Return [X, Y] of the center of cell containing provided text 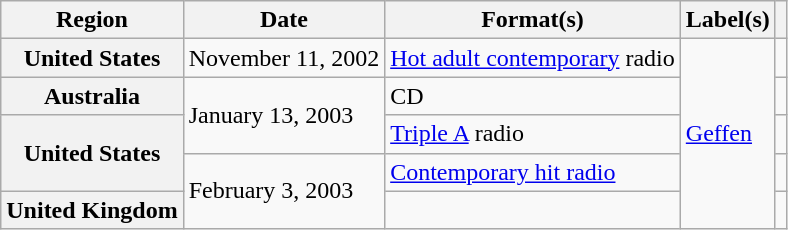
Label(s) [728, 20]
Contemporary hit radio [533, 172]
Date [284, 20]
Triple A radio [533, 134]
Geffen [728, 134]
United Kingdom [92, 210]
November 11, 2002 [284, 58]
Hot adult contemporary radio [533, 58]
February 3, 2003 [284, 191]
Region [92, 20]
Format(s) [533, 20]
Australia [92, 96]
January 13, 2003 [284, 115]
CD [533, 96]
